Pinpoint the cell where the given text exists, returning its (X, Y) midpoint coordinate. 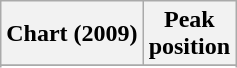
Chart (2009) (72, 34)
Peakposition (189, 34)
